For the text-containing cell, return its midpoint in (X, Y) coordinate format. 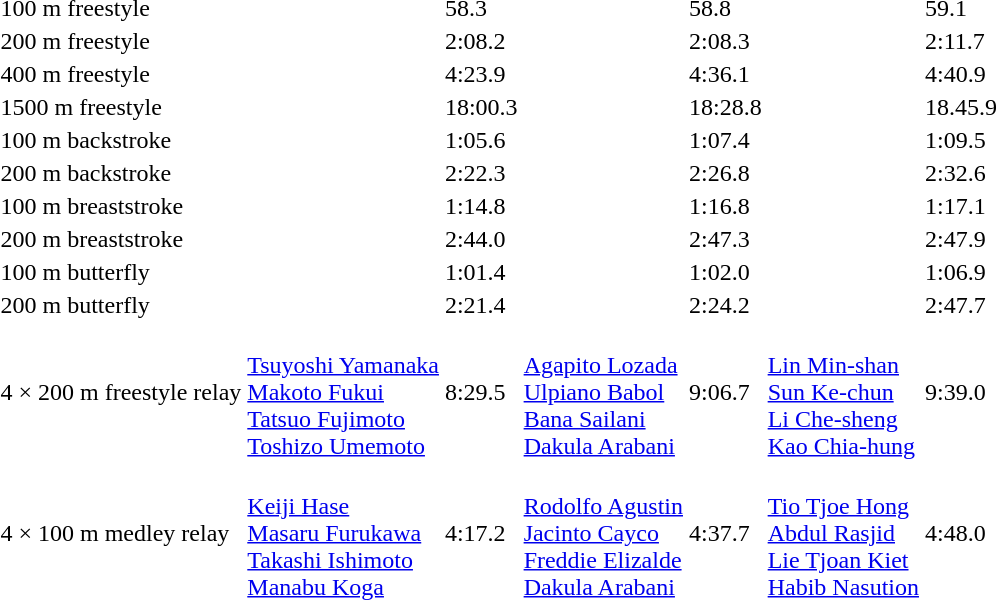
1:07.4 (725, 140)
1:02.0 (725, 272)
8:29.5 (481, 392)
2:24.2 (725, 305)
2:08.3 (725, 41)
2:21.4 (481, 305)
2:47.3 (725, 239)
Agapito LozadaUlpiano BabolBana SailaniDakula Arabani (603, 392)
2:44.0 (481, 239)
Lin Min-shanSun Ke-chunLi Che-shengKao Chia-hung (843, 392)
1:14.8 (481, 206)
Tsuyoshi YamanakaMakoto FukuiTatsuo FujimotoToshizo Umemoto (344, 392)
4:36.1 (725, 74)
4:23.9 (481, 74)
1:16.8 (725, 206)
2:26.8 (725, 173)
18:28.8 (725, 107)
2:22.3 (481, 173)
18:00.3 (481, 107)
2:08.2 (481, 41)
1:01.4 (481, 272)
9:06.7 (725, 392)
1:05.6 (481, 140)
